Identify which cell holds the provided text, then report its (X, Y) central coordinate. 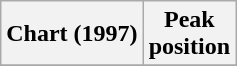
Chart (1997) (72, 34)
Peakposition (189, 34)
